Scan for the cell matching the given text and deliver its [X, Y] coordinate at center. 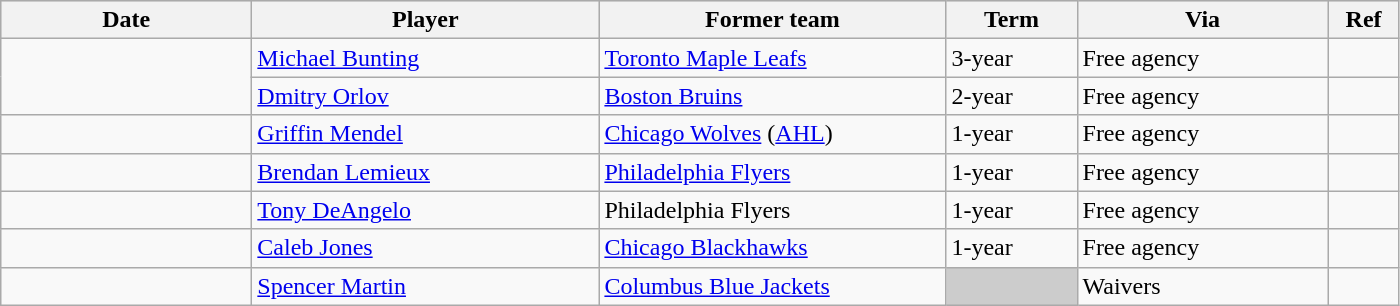
Spencer Martin [426, 286]
Dmitry Orlov [426, 96]
Toronto Maple Leafs [772, 58]
Via [1202, 20]
Griffin Mendel [426, 134]
Date [126, 20]
Caleb Jones [426, 248]
Boston Bruins [772, 96]
3-year [1012, 58]
Ref [1364, 20]
Chicago Wolves (AHL) [772, 134]
Columbus Blue Jackets [772, 286]
Chicago Blackhawks [772, 248]
Waivers [1202, 286]
Player [426, 20]
Michael Bunting [426, 58]
Brendan Lemieux [426, 172]
Former team [772, 20]
2-year [1012, 96]
Tony DeAngelo [426, 210]
Term [1012, 20]
